Detect which cell encompasses the target text, then output its [x, y] center coordinate. 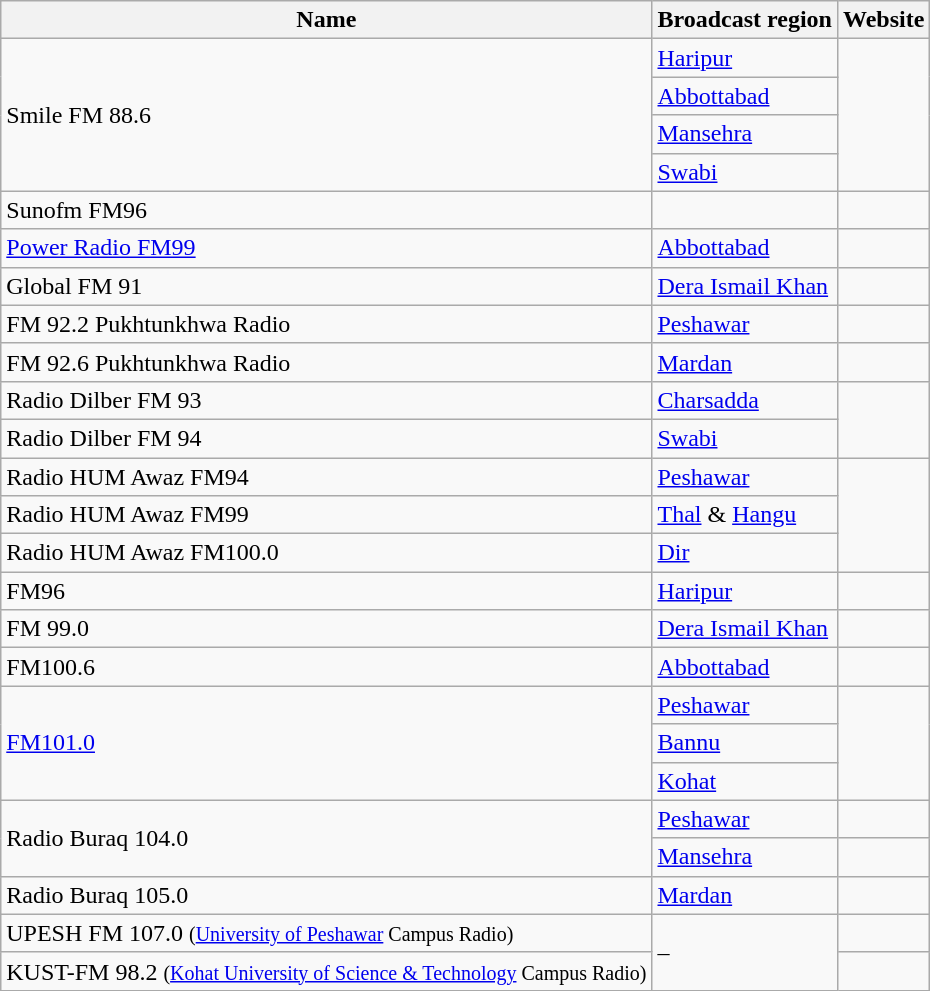
Radio Dilber FM 94 [326, 438]
FM100.6 [326, 667]
Website [883, 20]
Broadcast region [745, 20]
KUST-FM 98.2 (Kohat University of Science & Technology Campus Radio) [326, 971]
FM 99.0 [326, 629]
UPESH FM 107.0 (University of Peshawar Campus Radio) [326, 933]
Radio HUM Awaz FM94 [326, 477]
Power Radio FM99 [326, 248]
Thal & Hangu [745, 515]
Dir [745, 553]
Name [326, 20]
Radio HUM Awaz FM100.0 [326, 553]
Charsadda [745, 400]
Sunofm FM96 [326, 210]
Smile FM 88.6 [326, 115]
Bannu [745, 743]
Kohat [745, 781]
Radio Buraq 104.0 [326, 838]
Radio Dilber FM 93 [326, 400]
Radio Buraq 105.0 [326, 895]
Radio HUM Awaz FM99 [326, 515]
Global FM 91 [326, 286]
FM 92.6 Pukhtunkhwa Radio [326, 362]
FM96 [326, 591]
FM 92.2 Pukhtunkhwa Radio [326, 324]
– [745, 952]
FM101.0 [326, 743]
